For the text-containing cell, return its midpoint in [X, Y] coordinate format. 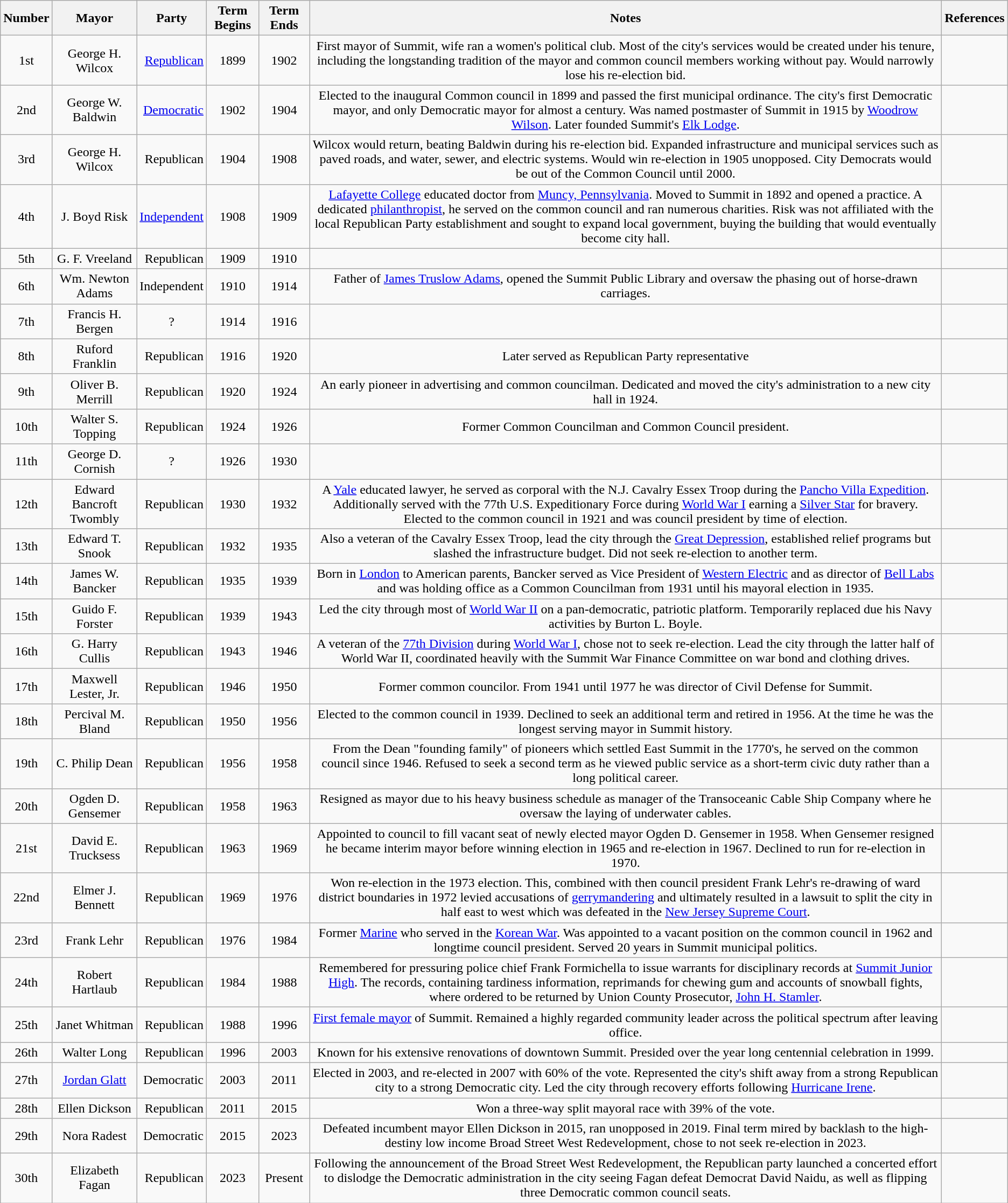
Elizabeth Fagan [95, 1178]
4th [26, 216]
Term Ends [284, 18]
Ruford Franklin [95, 356]
First female mayor of Summit. Remained a highly regarded community leader across the political spectrum after leaving office. [626, 1024]
18th [26, 722]
16th [26, 652]
Ellen Dickson [95, 1108]
Known for his extensive renovations of downtown Summit. Presided over the year long centennial celebration in 1999. [626, 1052]
Wm. Newton Adams [95, 286]
Number [26, 18]
J. Boyd Risk [95, 216]
Maxwell Lester, Jr. [95, 686]
Frank Lehr [95, 940]
Guido F. Forster [95, 616]
22nd [26, 898]
Former common councilor. From 1941 until 1977 he was director of Civil Defense for Summit. [626, 686]
Elmer J. Bennett [95, 898]
James W. Bancker [95, 582]
25th [26, 1024]
1899 [233, 60]
30th [26, 1178]
An early pioneer in advertising and common councilman. Dedicated and moved the city's administration to a new city hall in 1924. [626, 391]
2nd [26, 110]
17th [26, 686]
13th [26, 546]
23rd [26, 940]
References [975, 18]
27th [26, 1080]
5th [26, 258]
Party [172, 18]
1st [26, 60]
Walter Long [95, 1052]
Francis H. Bergen [95, 321]
David E. Trucksess [95, 848]
Won a three-way split mayoral race with 39% of the vote. [626, 1108]
9th [26, 391]
24th [26, 982]
Term Begins [233, 18]
14th [26, 582]
15th [26, 616]
C. Philip Dean [95, 764]
Oliver B. Merrill [95, 391]
Jordan Glatt [95, 1080]
7th [26, 321]
Walter S. Topping [95, 426]
Former Common Councilman and Common Council president. [626, 426]
G. F. Vreeland [95, 258]
George D. Cornish [95, 461]
19th [26, 764]
Led the city through most of World War II on a pan-democratic, patriotic platform. Temporarily replaced due his Navy activities by Burton L. Boyle. [626, 616]
Present [284, 1178]
Robert Hartlaub [95, 982]
Edward Bancroft Twombly [95, 504]
8th [26, 356]
3rd [26, 159]
20th [26, 806]
29th [26, 1136]
Percival M. Bland [95, 722]
12th [26, 504]
Father of James Truslow Adams, opened the Summit Public Library and oversaw the phasing out of horse-drawn carriages. [626, 286]
Mayor [95, 18]
Janet Whitman [95, 1024]
6th [26, 286]
28th [26, 1108]
G. Harry Cullis [95, 652]
26th [26, 1052]
21st [26, 848]
Edward T. Snook [95, 546]
Notes [626, 18]
Later served as Republican Party representative [626, 356]
Ogden D. Gensemer [95, 806]
Nora Radest [95, 1136]
George W. Baldwin [95, 110]
10th [26, 426]
11th [26, 461]
